Search for the cell housing the specified text and yield its [x, y] center coordinate. 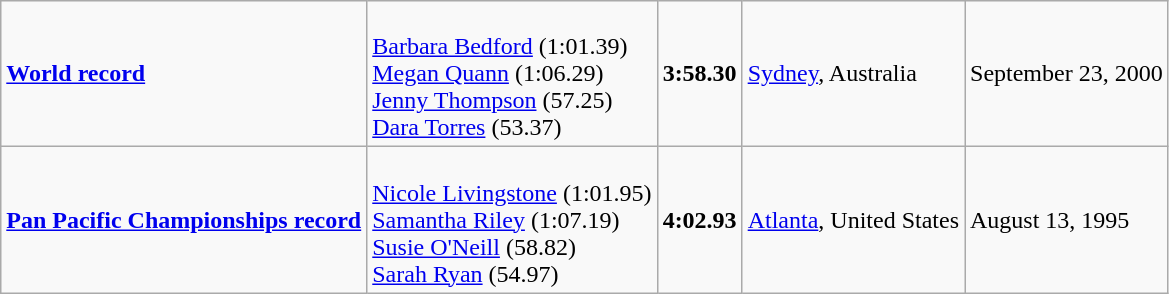
August 13, 1995 [1066, 220]
Atlanta, United States [853, 220]
September 23, 2000 [1066, 74]
Pan Pacific Championships record [184, 220]
Sydney, Australia [853, 74]
3:58.30 [700, 74]
Nicole Livingstone (1:01.95)Samantha Riley (1:07.19)Susie O'Neill (58.82)Sarah Ryan (54.97) [512, 220]
World record [184, 74]
4:02.93 [700, 220]
Barbara Bedford (1:01.39)Megan Quann (1:06.29)Jenny Thompson (57.25)Dara Torres (53.37) [512, 74]
